Return the (X, Y) coordinate for the center point of the cell that contains the specified text.  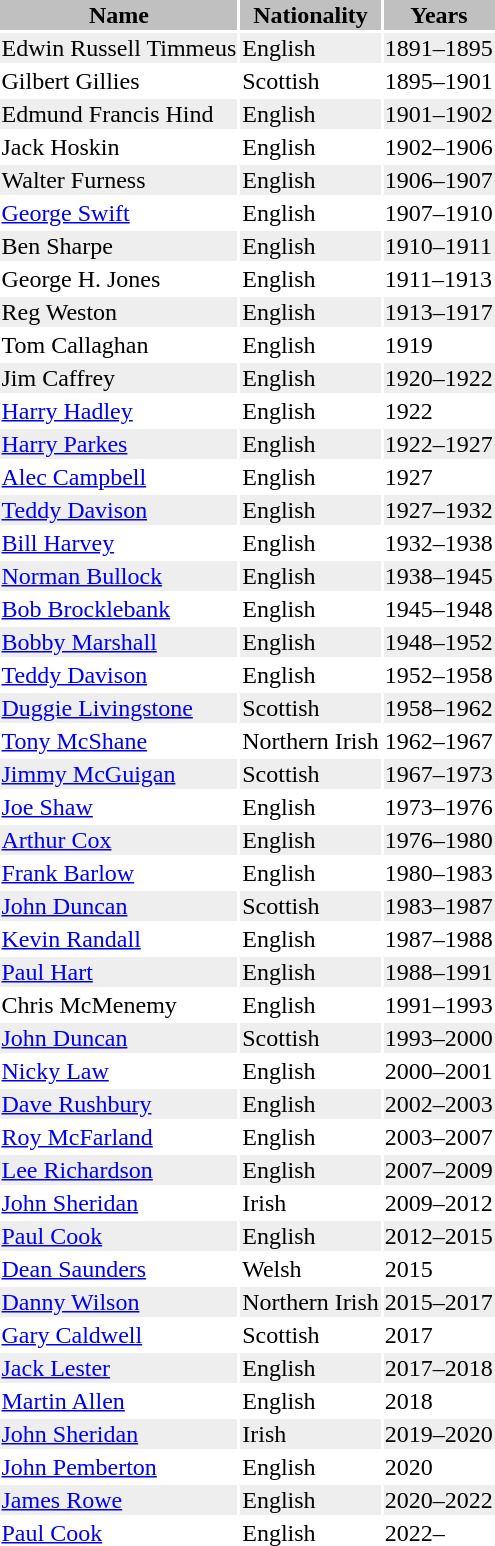
1993–2000 (438, 1038)
Dean Saunders (119, 1269)
Roy McFarland (119, 1137)
Name (119, 15)
2002–2003 (438, 1104)
2020 (438, 1467)
1911–1913 (438, 279)
1906–1907 (438, 180)
1952–1958 (438, 675)
Bob Brocklebank (119, 609)
1967–1973 (438, 774)
2000–2001 (438, 1071)
1980–1983 (438, 873)
1987–1988 (438, 939)
Duggie Livingstone (119, 708)
1920–1922 (438, 378)
1913–1917 (438, 312)
Harry Hadley (119, 411)
Kevin Randall (119, 939)
1922–1927 (438, 444)
Danny Wilson (119, 1302)
Years (438, 15)
Jim Caffrey (119, 378)
Bobby Marshall (119, 642)
2018 (438, 1401)
James Rowe (119, 1500)
2009–2012 (438, 1203)
1907–1910 (438, 213)
2003–2007 (438, 1137)
Walter Furness (119, 180)
Chris McMenemy (119, 1005)
2017 (438, 1335)
Welsh (311, 1269)
Harry Parkes (119, 444)
Reg Weston (119, 312)
Lee Richardson (119, 1170)
Nicky Law (119, 1071)
1988–1991 (438, 972)
Edwin Russell Timmeus (119, 48)
Tony McShane (119, 741)
Frank Barlow (119, 873)
1991–1993 (438, 1005)
1948–1952 (438, 642)
2015 (438, 1269)
1932–1938 (438, 543)
Arthur Cox (119, 840)
2012–2015 (438, 1236)
1902–1906 (438, 147)
1983–1987 (438, 906)
1945–1948 (438, 609)
Edmund Francis Hind (119, 114)
2020–2022 (438, 1500)
2015–2017 (438, 1302)
Jack Lester (119, 1368)
Jack Hoskin (119, 147)
1927–1932 (438, 510)
1958–1962 (438, 708)
Ben Sharpe (119, 246)
1891–1895 (438, 48)
1922 (438, 411)
Martin Allen (119, 1401)
1927 (438, 477)
2007–2009 (438, 1170)
1973–1976 (438, 807)
Gilbert Gillies (119, 81)
1938–1945 (438, 576)
Norman Bullock (119, 576)
Paul Hart (119, 972)
2017–2018 (438, 1368)
Tom Callaghan (119, 345)
Joe Shaw (119, 807)
Dave Rushbury (119, 1104)
1976–1980 (438, 840)
George H. Jones (119, 279)
George Swift (119, 213)
1895–1901 (438, 81)
1910–1911 (438, 246)
1919 (438, 345)
1962–1967 (438, 741)
Bill Harvey (119, 543)
1901–1902 (438, 114)
Jimmy McGuigan (119, 774)
Paul Cook (119, 1236)
Gary Caldwell (119, 1335)
Nationality (311, 15)
2019–2020 (438, 1434)
Alec Campbell (119, 477)
John Pemberton (119, 1467)
